Identify which cell holds the provided text, then report its (X, Y) central coordinate. 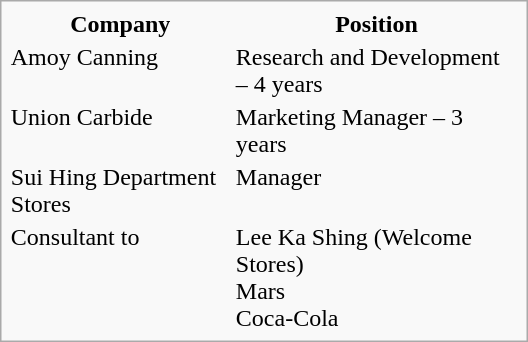
Company (120, 24)
Manager (376, 190)
Lee Ka Shing (Welcome Stores)MarsCoca-Cola (376, 278)
Research and Development – 4 years (376, 70)
Consultant to (120, 278)
Sui Hing Department Stores (120, 190)
Position (376, 24)
Amoy Canning (120, 70)
Union Carbide (120, 130)
Marketing Manager – 3 years (376, 130)
